Detect which cell encompasses the target text, then output its (x, y) center coordinate. 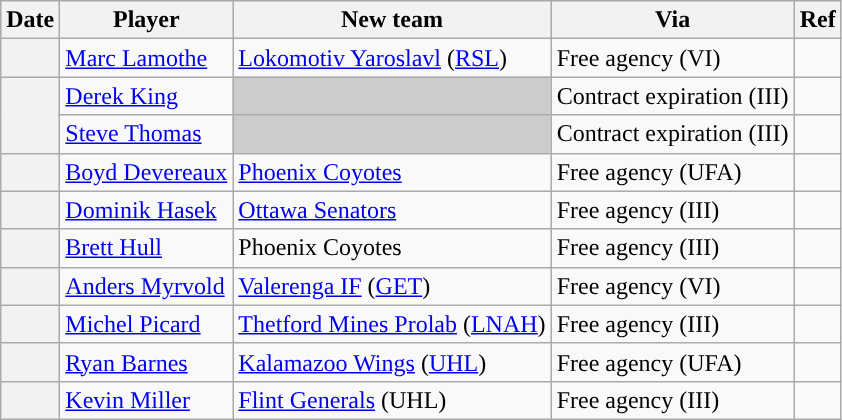
Kalamazoo Wings (UHL) (392, 362)
Anders Myrvold (146, 286)
Brett Hull (146, 248)
Kevin Miller (146, 400)
Steve Thomas (146, 134)
Ottawa Senators (392, 210)
Derek King (146, 96)
Ryan Barnes (146, 362)
Via (672, 20)
Marc Lamothe (146, 58)
Ref (818, 20)
Valerenga IF (GET) (392, 286)
Boyd Devereaux (146, 172)
Michel Picard (146, 324)
Player (146, 20)
Thetford Mines Prolab (LNAH) (392, 324)
Lokomotiv Yaroslavl (RSL) (392, 58)
Dominik Hasek (146, 210)
Date (30, 20)
New team (392, 20)
Flint Generals (UHL) (392, 400)
